Locate the cell with the specified text and output its (x, y) center coordinate. 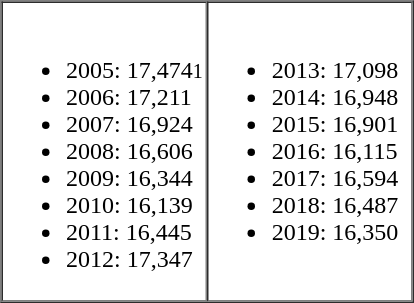
2005: 17,47412006: 17,2112007: 16,9242008: 16,6062009: 16,3442010: 16,1392011: 16,4452012: 17,347 (105, 152)
2013: 17,0982014: 16,9482015: 16,9012016: 16,1152017: 16,5942018: 16,4872019: 16,350 (310, 152)
